Find where the given text appears and provide that cell's center as (X, Y) coordinate. 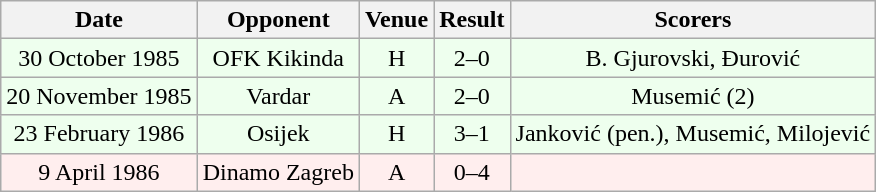
Vardar (278, 96)
Date (99, 20)
Dinamo Zagreb (278, 172)
Result (472, 20)
Venue (396, 20)
Opponent (278, 20)
Osijek (278, 134)
0–4 (472, 172)
Musemić (2) (693, 96)
Janković (pen.), Musemić, Milojević (693, 134)
20 November 1985 (99, 96)
3–1 (472, 134)
23 February 1986 (99, 134)
OFK Kikinda (278, 58)
30 October 1985 (99, 58)
Scorers (693, 20)
9 April 1986 (99, 172)
B. Gjurovski, Đurović (693, 58)
